Detect which cell encompasses the target text, then output its [X, Y] center coordinate. 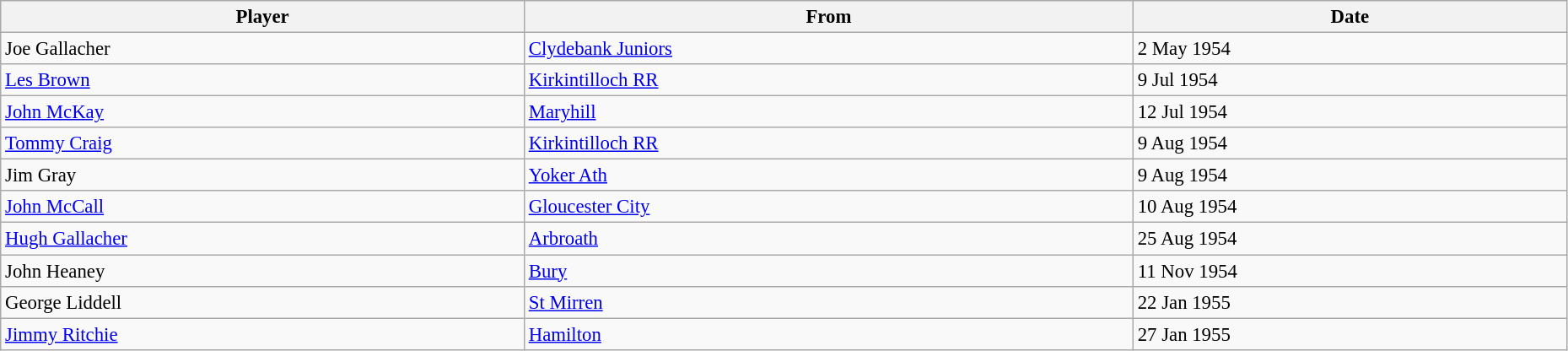
Bury [828, 271]
George Liddell [263, 302]
Hamilton [828, 334]
11 Nov 1954 [1350, 271]
27 Jan 1955 [1350, 334]
12 Jul 1954 [1350, 112]
2 May 1954 [1350, 49]
Joe Gallacher [263, 49]
10 Aug 1954 [1350, 207]
John McKay [263, 112]
Jim Gray [263, 175]
Maryhill [828, 112]
Date [1350, 17]
Player [263, 17]
From [828, 17]
Gloucester City [828, 207]
Tommy Craig [263, 143]
9 Jul 1954 [1350, 80]
22 Jan 1955 [1350, 302]
25 Aug 1954 [1350, 239]
John Heaney [263, 271]
St Mirren [828, 302]
Arbroath [828, 239]
Yoker Ath [828, 175]
Les Brown [263, 80]
Hugh Gallacher [263, 239]
Jimmy Ritchie [263, 334]
Clydebank Juniors [828, 49]
John McCall [263, 207]
